Determine the [x, y] coordinate at the center of the cell enclosing the given text.  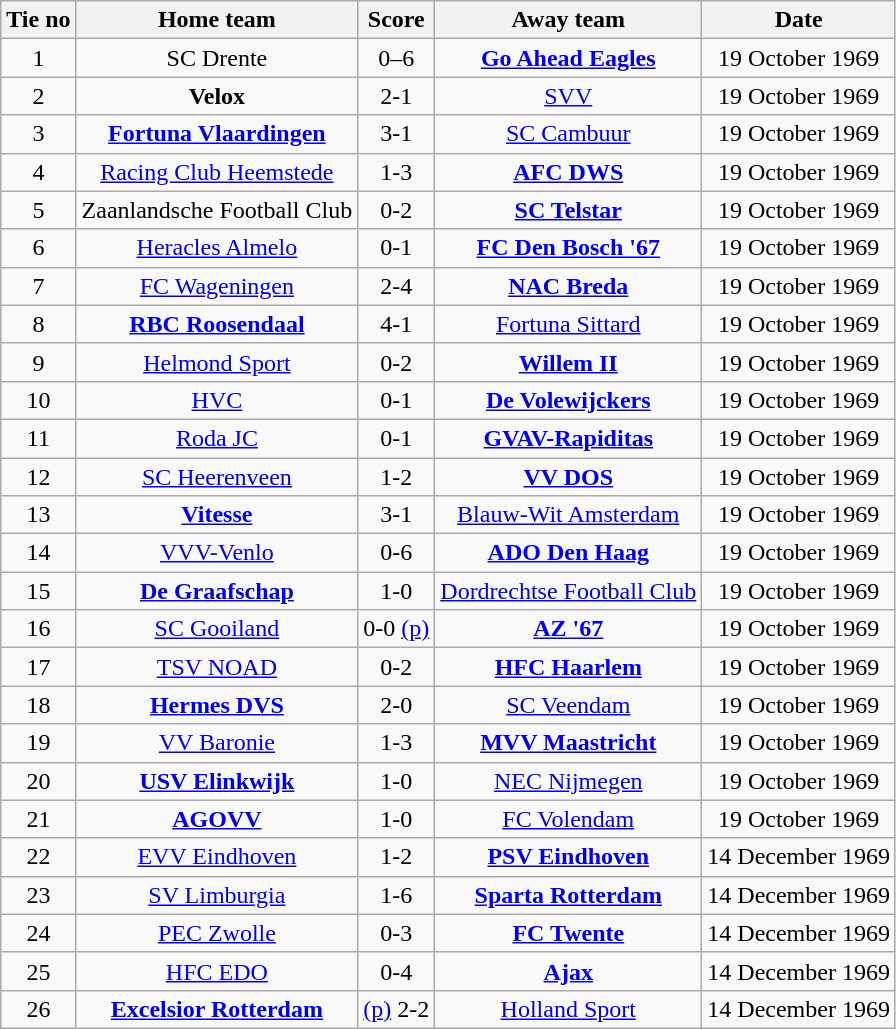
Blauw-Wit Amsterdam [568, 515]
Away team [568, 20]
Zaanlandsche Football Club [217, 210]
1 [38, 58]
10 [38, 400]
De Volewijckers [568, 400]
2 [38, 96]
4-1 [396, 324]
FC Volendam [568, 819]
0–6 [396, 58]
HVC [217, 400]
HFC EDO [217, 971]
0-3 [396, 933]
19 [38, 743]
20 [38, 781]
Willem II [568, 362]
Ajax [568, 971]
Heracles Almelo [217, 248]
Excelsior Rotterdam [217, 1009]
AGOVV [217, 819]
AFC DWS [568, 172]
PSV Eindhoven [568, 857]
Home team [217, 20]
FC Den Bosch '67 [568, 248]
13 [38, 515]
9 [38, 362]
SC Veendam [568, 705]
FC Twente [568, 933]
Score [396, 20]
ADO Den Haag [568, 553]
2-0 [396, 705]
4 [38, 172]
Dordrechtse Football Club [568, 591]
23 [38, 895]
25 [38, 971]
0-0 (p) [396, 629]
Date [799, 20]
HFC Haarlem [568, 667]
2-1 [396, 96]
VV Baronie [217, 743]
Vitesse [217, 515]
0-4 [396, 971]
17 [38, 667]
SVV [568, 96]
SC Drente [217, 58]
VVV-Venlo [217, 553]
Go Ahead Eagles [568, 58]
SC Cambuur [568, 134]
18 [38, 705]
EVV Eindhoven [217, 857]
(p) 2-2 [396, 1009]
14 [38, 553]
PEC Zwolle [217, 933]
MVV Maastricht [568, 743]
24 [38, 933]
SC Telstar [568, 210]
RBC Roosendaal [217, 324]
USV Elinkwijk [217, 781]
7 [38, 286]
AZ '67 [568, 629]
De Graafschap [217, 591]
5 [38, 210]
Racing Club Heemstede [217, 172]
Holland Sport [568, 1009]
1-6 [396, 895]
SC Heerenveen [217, 477]
Fortuna Sittard [568, 324]
3 [38, 134]
TSV NOAD [217, 667]
15 [38, 591]
NEC Nijmegen [568, 781]
Roda JC [217, 438]
Hermes DVS [217, 705]
16 [38, 629]
11 [38, 438]
Fortuna Vlaardingen [217, 134]
2-4 [396, 286]
SV Limburgia [217, 895]
6 [38, 248]
SC Gooiland [217, 629]
Tie no [38, 20]
12 [38, 477]
8 [38, 324]
Velox [217, 96]
Sparta Rotterdam [568, 895]
NAC Breda [568, 286]
21 [38, 819]
0-6 [396, 553]
GVAV-Rapiditas [568, 438]
Helmond Sport [217, 362]
FC Wageningen [217, 286]
VV DOS [568, 477]
22 [38, 857]
26 [38, 1009]
